Extract the (x, y) coordinate from the center of the cell holding the provided text.  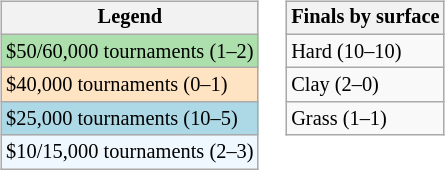
Grass (1–1) (365, 119)
Hard (10–10) (365, 51)
$25,000 tournaments (10–5) (130, 119)
$10/15,000 tournaments (2–3) (130, 152)
Legend (130, 18)
Finals by surface (365, 18)
$50/60,000 tournaments (1–2) (130, 51)
$40,000 tournaments (0–1) (130, 85)
Clay (2–0) (365, 85)
